Scan for the cell matching the given text and deliver its (x, y) coordinate at center. 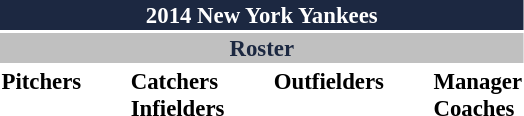
Roster (262, 48)
2014 New York Yankees (262, 15)
